Detect which cell encompasses the target text, then output its [x, y] center coordinate. 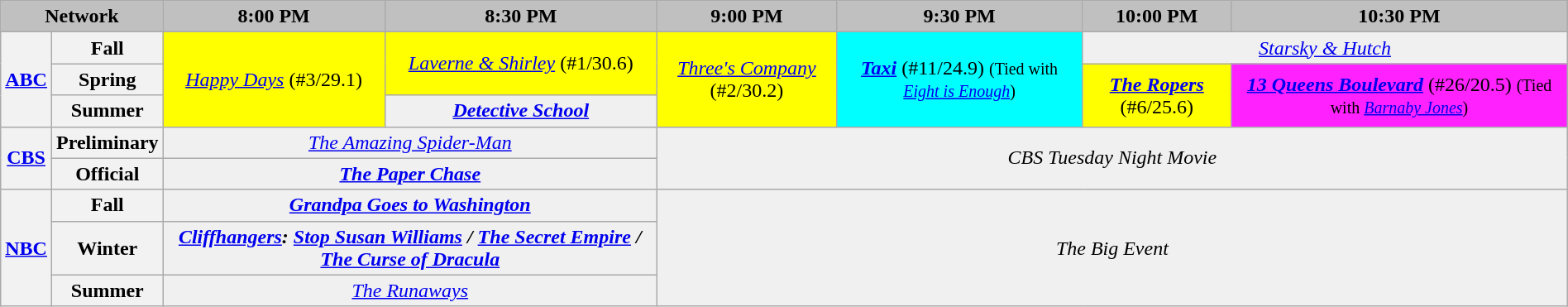
Laverne & Shirley (#1/30.6) [521, 64]
The Runaways [410, 290]
Preliminary [108, 142]
Three's Company (#2/30.2) [746, 79]
Taxi (#11/24.9) (Tied with Eight is Enough) [959, 79]
10:30 PM [1399, 17]
Happy Days (#3/29.1) [274, 79]
9:30 PM [959, 17]
9:00 PM [746, 17]
The Big Event [1111, 248]
8:30 PM [521, 17]
Starsky & Hutch [1325, 48]
CBS [26, 158]
Detective School [521, 111]
CBS Tuesday Night Movie [1111, 158]
The Ropers (#6/25.6) [1157, 95]
8:00 PM [274, 17]
Cliffhangers: Stop Susan Williams / The Secret Empire / The Curse of Dracula [410, 248]
The Amazing Spider-Man [410, 142]
ABC [26, 79]
The Paper Chase [410, 174]
Network [82, 17]
Official [108, 174]
10:00 PM [1157, 17]
Grandpa Goes to Washington [410, 205]
13 Queens Boulevard (#26/20.5) (Tied with Barnaby Jones) [1399, 95]
Spring [108, 79]
Winter [108, 248]
NBC [26, 248]
